Find where the given text appears and provide that cell's center as [X, Y] coordinate. 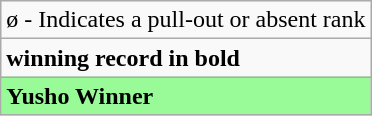
ø - Indicates a pull-out or absent rank [186, 20]
Yusho Winner [186, 96]
winning record in bold [186, 58]
